Locate the cell with the specified text and output its (X, Y) center coordinate. 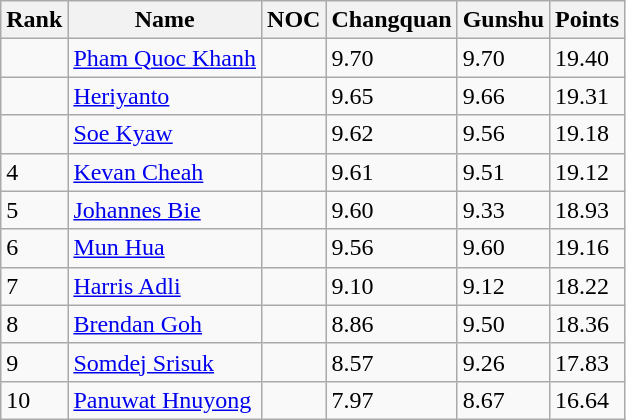
Changquan (392, 20)
NOC (294, 20)
8.86 (392, 324)
7.97 (392, 400)
Name (165, 20)
19.31 (588, 96)
9 (34, 362)
8.57 (392, 362)
9.33 (503, 210)
5 (34, 210)
10 (34, 400)
18.22 (588, 286)
Pham Quoc Khanh (165, 58)
9.50 (503, 324)
Brendan Goh (165, 324)
9.62 (392, 134)
8 (34, 324)
8.67 (503, 400)
Panuwat Hnuyong (165, 400)
17.83 (588, 362)
Soe Kyaw (165, 134)
19.40 (588, 58)
18.36 (588, 324)
6 (34, 248)
19.16 (588, 248)
Somdej Srisuk (165, 362)
Points (588, 20)
9.10 (392, 286)
7 (34, 286)
Mun Hua (165, 248)
9.61 (392, 172)
9.65 (392, 96)
Johannes Bie (165, 210)
9.51 (503, 172)
4 (34, 172)
19.12 (588, 172)
9.12 (503, 286)
9.66 (503, 96)
Gunshu (503, 20)
Heriyanto (165, 96)
18.93 (588, 210)
19.18 (588, 134)
16.64 (588, 400)
Kevan Cheah (165, 172)
Rank (34, 20)
Harris Adli (165, 286)
9.26 (503, 362)
